Locate the cell with the specified text and output its [x, y] center coordinate. 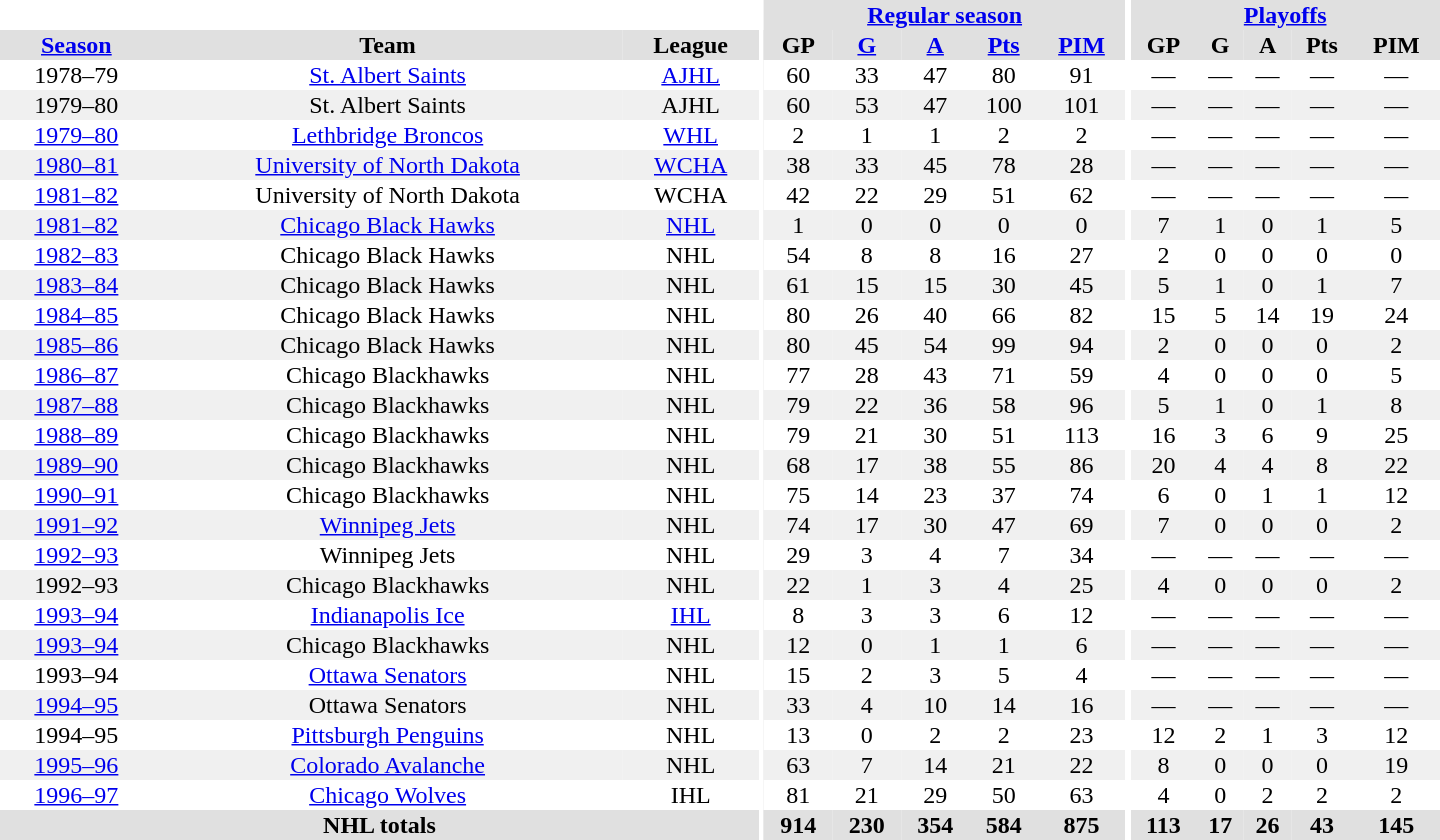
1986–87 [76, 375]
1988–89 [76, 435]
1980–81 [76, 165]
1991–92 [76, 525]
66 [1003, 315]
NHL totals [380, 825]
1996–97 [76, 795]
1978–79 [76, 75]
20 [1163, 465]
94 [1082, 345]
75 [798, 495]
Season [76, 45]
34 [1082, 555]
86 [1082, 465]
69 [1082, 525]
37 [1003, 495]
78 [1003, 165]
230 [867, 825]
55 [1003, 465]
61 [798, 285]
Chicago Wolves [388, 795]
50 [1003, 795]
145 [1396, 825]
13 [798, 735]
584 [1003, 825]
96 [1082, 405]
59 [1082, 375]
1995–96 [76, 765]
Regular season [944, 15]
58 [1003, 405]
42 [798, 195]
62 [1082, 195]
1987–88 [76, 405]
1990–91 [76, 495]
Playoffs [1285, 15]
40 [935, 315]
100 [1003, 105]
27 [1082, 255]
1984–85 [76, 315]
71 [1003, 375]
354 [935, 825]
82 [1082, 315]
League [690, 45]
53 [867, 105]
36 [935, 405]
Indianapolis Ice [388, 615]
91 [1082, 75]
9 [1322, 435]
1983–84 [76, 285]
101 [1082, 105]
WHL [690, 135]
Colorado Avalanche [388, 765]
914 [798, 825]
24 [1396, 315]
1982–83 [76, 255]
10 [935, 705]
81 [798, 795]
Pittsburgh Penguins [388, 735]
875 [1082, 825]
Lethbridge Broncos [388, 135]
Team [388, 45]
1985–86 [76, 345]
99 [1003, 345]
1989–90 [76, 465]
68 [798, 465]
77 [798, 375]
